Identify which cell holds the provided text, then report its [X, Y] central coordinate. 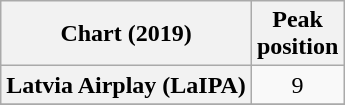
Peakposition [297, 34]
Latvia Airplay (LaIPA) [126, 85]
Chart (2019) [126, 34]
9 [297, 85]
